Output the (X, Y) coordinate of the center of the cell containing the given text.  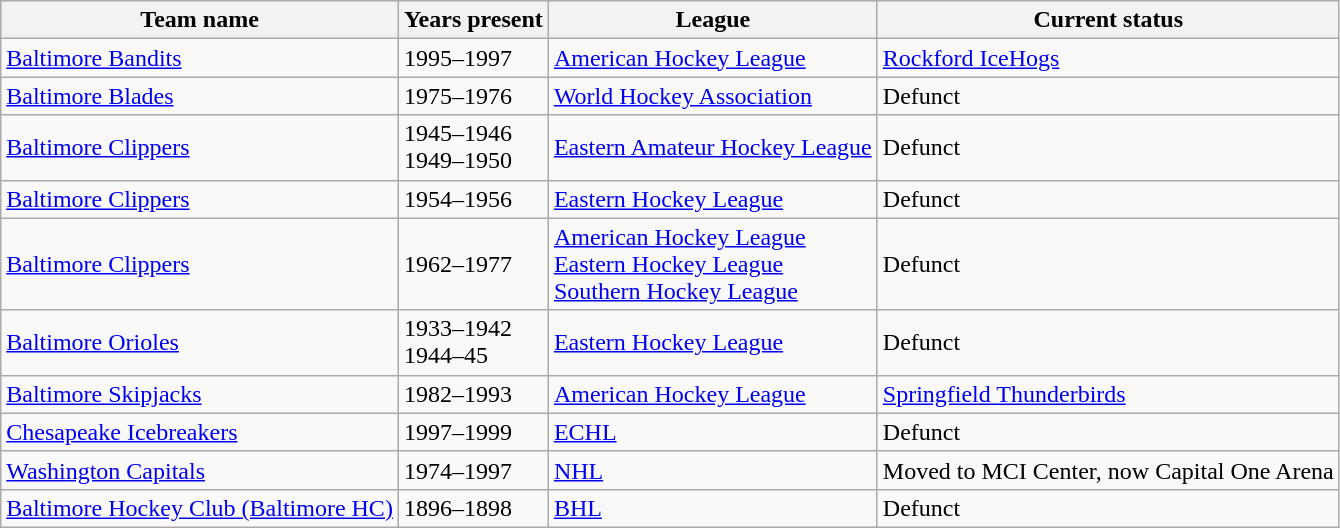
Washington Capitals (200, 470)
1975–1976 (473, 96)
Rockford IceHogs (1108, 58)
Eastern Amateur Hockey League (712, 148)
Baltimore Skipjacks (200, 394)
Years present (473, 20)
1896–1898 (473, 508)
1962–1977 (473, 264)
1995–1997 (473, 58)
Current status (1108, 20)
Team name (200, 20)
World Hockey Association (712, 96)
Baltimore Bandits (200, 58)
Baltimore Blades (200, 96)
1997–1999 (473, 432)
Chesapeake Icebreakers (200, 432)
1933–19421944–45 (473, 342)
League (712, 20)
Moved to MCI Center, now Capital One Arena (1108, 470)
American Hockey LeagueEastern Hockey LeagueSouthern Hockey League (712, 264)
1945–1946 1949–1950 (473, 148)
1974–1997 (473, 470)
Baltimore Hockey Club (Baltimore HC) (200, 508)
Baltimore Orioles (200, 342)
NHL (712, 470)
1954–1956 (473, 199)
1982–1993 (473, 394)
ECHL (712, 432)
BHL (712, 508)
Springfield Thunderbirds (1108, 394)
